Return the [x, y] coordinate for the center point of the cell that contains the specified text.  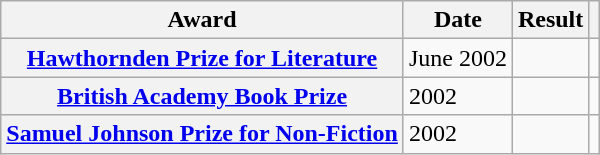
Samuel Johnson Prize for Non-Fiction [202, 134]
British Academy Book Prize [202, 96]
Date [458, 20]
Hawthornden Prize for Literature [202, 58]
June 2002 [458, 58]
Award [202, 20]
Result [550, 20]
